For the text-containing cell, return its midpoint in [x, y] coordinate format. 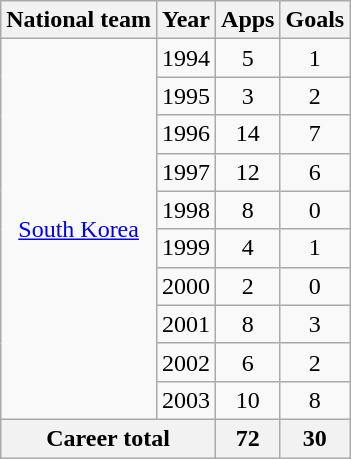
1995 [186, 96]
2001 [186, 324]
72 [248, 438]
1999 [186, 248]
2000 [186, 286]
2003 [186, 400]
Apps [248, 20]
4 [248, 248]
1998 [186, 210]
12 [248, 172]
2002 [186, 362]
1997 [186, 172]
Goals [315, 20]
South Korea [79, 230]
1994 [186, 58]
14 [248, 134]
Career total [108, 438]
7 [315, 134]
National team [79, 20]
5 [248, 58]
10 [248, 400]
1996 [186, 134]
30 [315, 438]
Year [186, 20]
